Return (X, Y) of the center of cell containing provided text 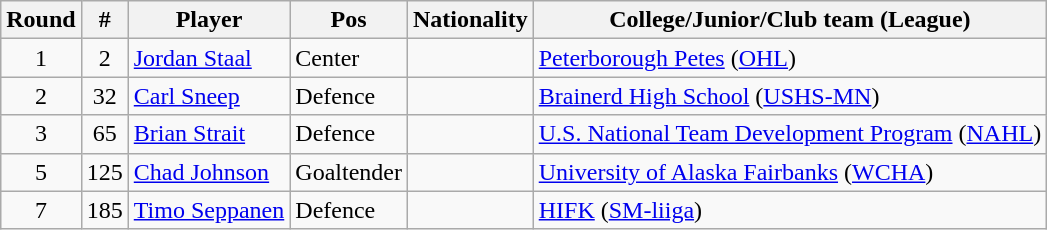
Chad Johnson (209, 172)
College/Junior/Club team (League) (790, 20)
Carl Sneep (209, 96)
Jordan Staal (209, 58)
Goaltender (349, 172)
125 (104, 172)
Brainerd High School (USHS-MN) (790, 96)
Nationality (470, 20)
# (104, 20)
1 (41, 58)
HIFK (SM-liiga) (790, 210)
Timo Seppanen (209, 210)
5 (41, 172)
185 (104, 210)
Peterborough Petes (OHL) (790, 58)
7 (41, 210)
3 (41, 134)
65 (104, 134)
U.S. National Team Development Program (NAHL) (790, 134)
Center (349, 58)
Round (41, 20)
Player (209, 20)
University of Alaska Fairbanks (WCHA) (790, 172)
Brian Strait (209, 134)
32 (104, 96)
Pos (349, 20)
